Capture the cell that displays the provided text and extract its [X, Y] central coordinate. 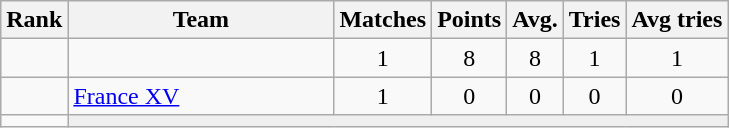
France XV [201, 96]
Team [201, 20]
Tries [594, 20]
Points [470, 20]
Rank [34, 20]
Avg tries [677, 20]
Matches [383, 20]
Avg. [536, 20]
